Scan for the cell matching the given text and deliver its (X, Y) coordinate at center. 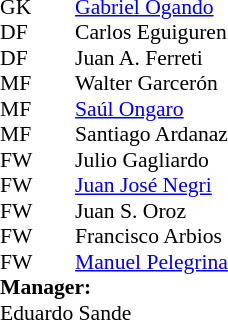
Manuel Pelegrina (152, 262)
Juan José Negri (152, 185)
Walter Garcerón (152, 83)
Francisco Arbios (152, 237)
Juan A. Ferreti (152, 58)
Manager: (114, 287)
Juan S. Oroz (152, 211)
Santiago Ardanaz (152, 135)
Julio Gagliardo (152, 160)
Saúl Ongaro (152, 109)
Carlos Eguiguren (152, 33)
